Identify which cell holds the provided text, then report its [x, y] central coordinate. 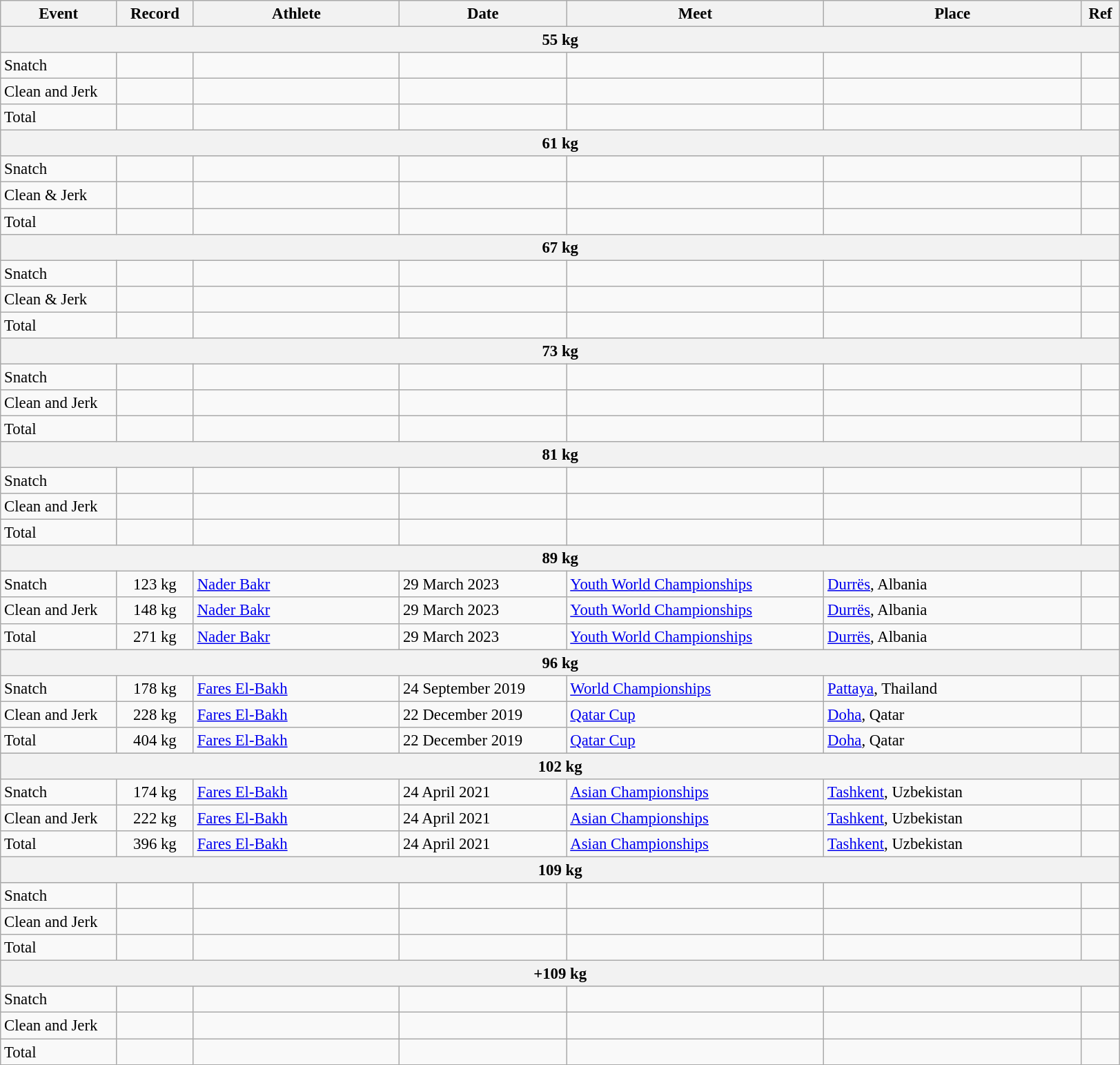
Event [59, 14]
178 kg [155, 688]
Date [483, 14]
81 kg [560, 455]
Ref [1101, 14]
174 kg [155, 792]
102 kg [560, 766]
61 kg [560, 144]
228 kg [155, 714]
396 kg [155, 844]
404 kg [155, 741]
Place [952, 14]
55 kg [560, 40]
73 kg [560, 351]
148 kg [155, 611]
+109 kg [560, 974]
89 kg [560, 558]
96 kg [560, 663]
109 kg [560, 870]
67 kg [560, 247]
123 kg [155, 585]
Pattaya, Thailand [952, 688]
Meet [696, 14]
222 kg [155, 818]
271 kg [155, 636]
24 September 2019 [483, 688]
Record [155, 14]
World Championships [696, 688]
Athlete [296, 14]
